Provide the (x, y) coordinate of the cell's center where the given text is located.  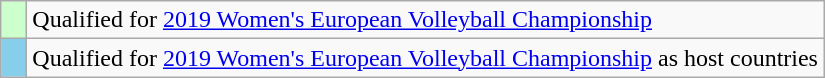
Qualified for 2019 Women's European Volleyball Championship (426, 20)
Qualified for 2019 Women's European Volleyball Championship as host countries (426, 58)
